Pinpoint the cell where the given text exists, returning its [x, y] midpoint coordinate. 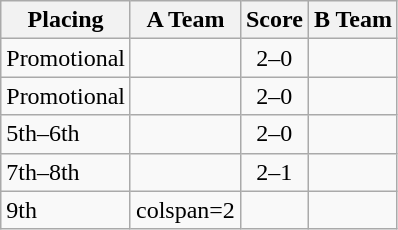
A Team [185, 20]
7th–8th [66, 172]
5th–6th [66, 134]
B Team [352, 20]
2–1 [274, 172]
Placing [66, 20]
9th [66, 210]
Score [274, 20]
colspan=2 [185, 210]
